Pinpoint the cell where the given text exists, returning its [X, Y] midpoint coordinate. 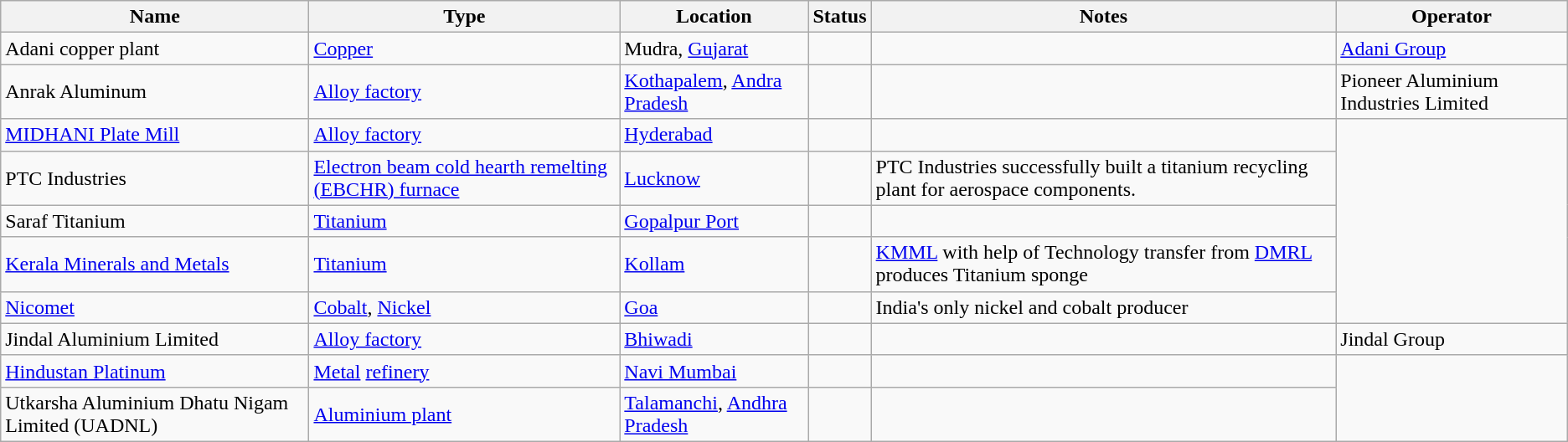
Metal refinery [464, 371]
Copper [464, 49]
Type [464, 17]
Anrak Aluminum [155, 92]
Aluminium plant [464, 414]
Hindustan Platinum [155, 371]
Lucknow [714, 177]
Mudra, Gujarat [714, 49]
Talamanchi, Andhra Pradesh [714, 414]
Kothapalem, Andra Pradesh [714, 92]
Jindal Aluminium Limited [155, 339]
Operator [1452, 17]
Adani Group [1452, 49]
Nicomet [155, 307]
Adani copper plant [155, 49]
Cobalt, Nickel [464, 307]
Location [714, 17]
India's only nickel and cobalt producer [1104, 307]
Kollam [714, 265]
Kerala Minerals and Metals [155, 265]
Electron beam cold hearth remelting (EBCHR) furnace [464, 177]
Saraf Titanium [155, 221]
PTC Industries successfully built a titanium recycling plant for aerospace components. [1104, 177]
MIDHANI Plate Mill [155, 135]
PTC Industries [155, 177]
KMML with help of Technology transfer from DMRL produces Titanium sponge [1104, 265]
Bhiwadi [714, 339]
Hyderabad [714, 135]
Goa [714, 307]
Pioneer Aluminium Industries Limited [1452, 92]
Notes [1104, 17]
Jindal Group [1452, 339]
Name [155, 17]
Utkarsha Aluminium Dhatu Nigam Limited (UADNL) [155, 414]
Gopalpur Port [714, 221]
Navi Mumbai [714, 371]
Status [839, 17]
